Locate the cell with the specified text and output its (X, Y) center coordinate. 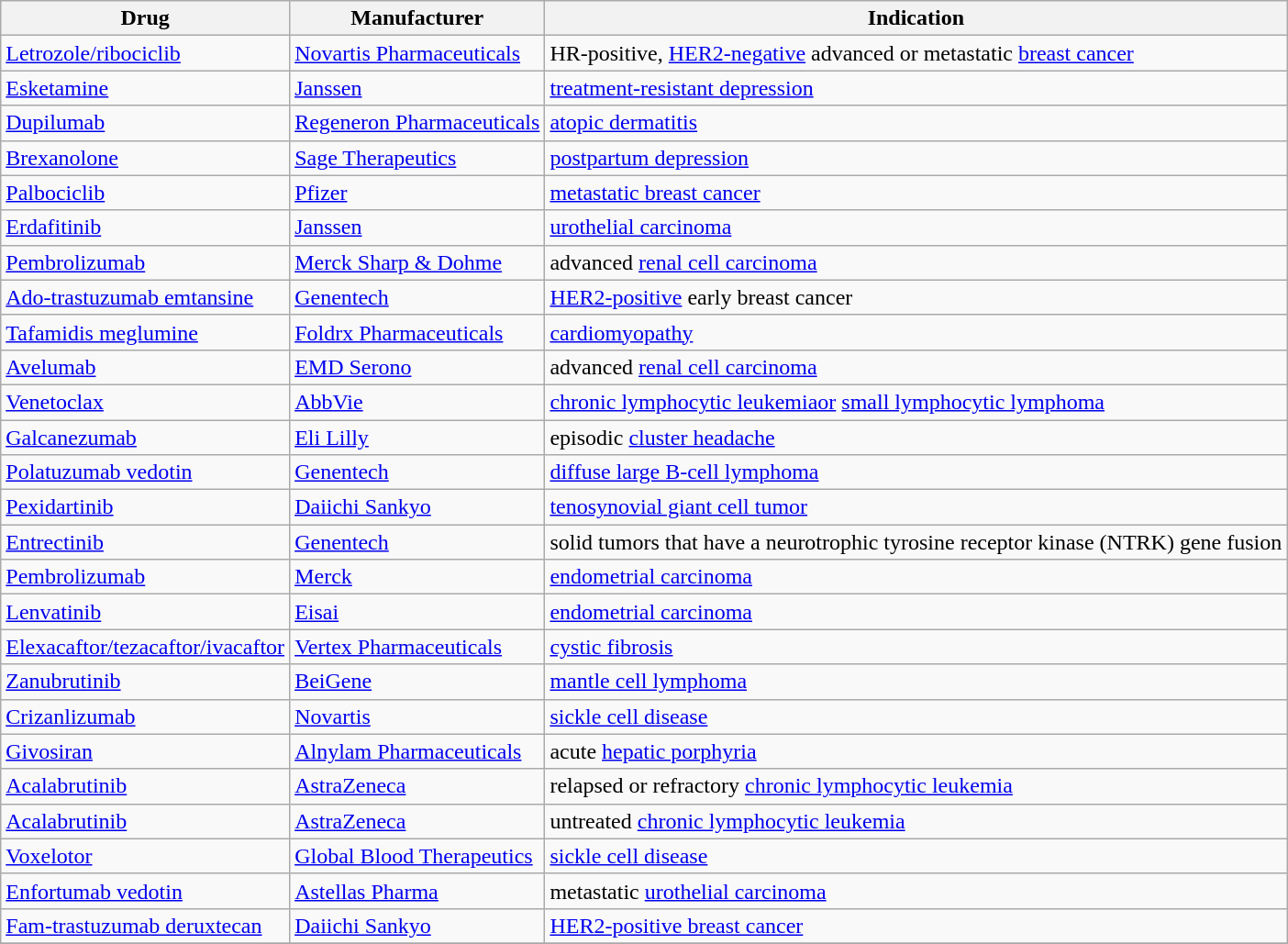
HER2-positive breast cancer (916, 926)
Venetoclax (145, 402)
Novartis Pharmaceuticals (417, 53)
Avelumab (145, 367)
urothelial carcinoma (916, 228)
Global Blood Therapeutics (417, 856)
Eli Lilly (417, 438)
Letrozole/ribociclib (145, 53)
Merck Sharp & Dohme (417, 262)
Novartis (417, 716)
Regeneron Pharmaceuticals (417, 123)
Crizanlizumab (145, 716)
metastatic urothelial carcinoma (916, 891)
Entrectinib (145, 542)
HER2-positive early breast cancer (916, 297)
Erdafitinib (145, 228)
Indication (916, 18)
Astellas Pharma (417, 891)
Voxelotor (145, 856)
Esketamine (145, 88)
episodic cluster headache (916, 438)
cystic fibrosis (916, 647)
Vertex Pharmaceuticals (417, 647)
Zanubrutinib (145, 682)
relapsed or refractory chronic lymphocytic leukemia (916, 786)
tenosynovial giant cell tumor (916, 507)
BeiGene (417, 682)
Merck (417, 577)
Brexanolone (145, 158)
Dupilumab (145, 123)
Ado-trastuzumab emtansine (145, 297)
diffuse large B-cell lymphoma (916, 472)
cardiomyopathy (916, 332)
HR-positive, HER2-negative advanced or metastatic breast cancer (916, 53)
Elexacaftor/tezacaftor/ivacaftor (145, 647)
Pexidartinib (145, 507)
Lenvatinib (145, 612)
Pfizer (417, 193)
treatment-resistant depression (916, 88)
Eisai (417, 612)
metastatic breast cancer (916, 193)
Givosiran (145, 751)
Polatuzumab vedotin (145, 472)
chronic lymphocytic leukemiaor small lymphocytic lymphoma (916, 402)
Palbociclib (145, 193)
AbbVie (417, 402)
Foldrx Pharmaceuticals (417, 332)
postpartum depression (916, 158)
Alnylam Pharmaceuticals (417, 751)
Sage Therapeutics (417, 158)
Fam-trastuzumab deruxtecan (145, 926)
atopic dermatitis (916, 123)
Drug (145, 18)
Galcanezumab (145, 438)
mantle cell lymphoma (916, 682)
Manufacturer (417, 18)
Enfortumab vedotin (145, 891)
acute hepatic porphyria (916, 751)
solid tumors that have a neurotrophic tyrosine receptor kinase (NTRK) gene fusion (916, 542)
EMD Serono (417, 367)
untreated chronic lymphocytic leukemia (916, 821)
Tafamidis meglumine (145, 332)
